Capture the cell that displays the provided text and extract its (x, y) central coordinate. 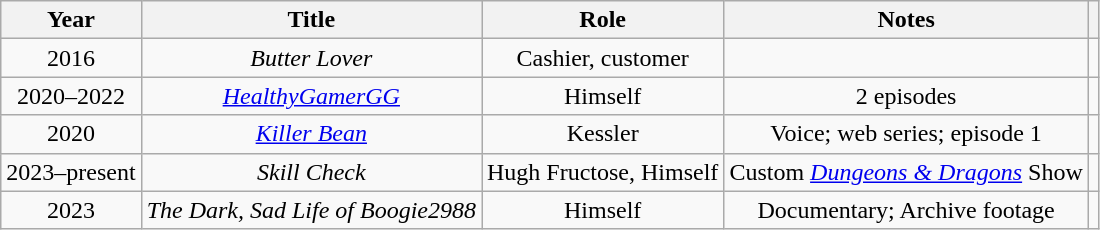
Year (71, 20)
Kessler (603, 134)
Title (311, 20)
2023 (71, 210)
2023–present (71, 172)
2020–2022 (71, 96)
2020 (71, 134)
Role (603, 20)
Killer Bean (311, 134)
2016 (71, 58)
Custom Dungeons & Dragons Show (906, 172)
Notes (906, 20)
HealthyGamerGG (311, 96)
Hugh Fructose, Himself (603, 172)
Butter Lover (311, 58)
Voice; web series; episode 1 (906, 134)
2 episodes (906, 96)
Cashier, customer (603, 58)
The Dark, Sad Life of Boogie2988 (311, 210)
Documentary; Archive footage (906, 210)
Skill Check (311, 172)
